Provide the [X, Y] coordinate of the cell's center where the given text is located.  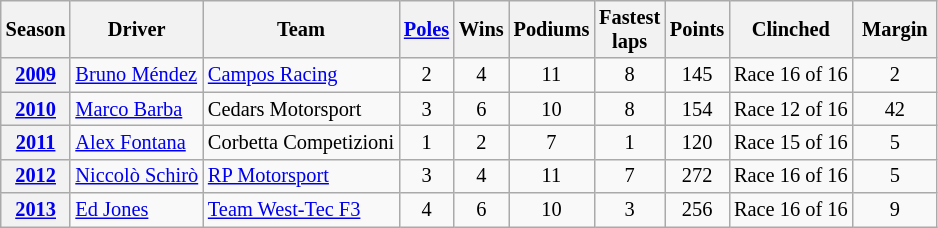
Points [697, 29]
2010 [36, 109]
Wins [482, 29]
Team [301, 29]
9 [896, 210]
Team West-Tec F3 [301, 210]
Season [36, 29]
Race 12 of 16 [790, 109]
Margin [896, 29]
154 [697, 109]
2011 [36, 142]
Race 15 of 16 [790, 142]
Fastest laps [630, 29]
Clinched [790, 29]
Campos Racing [301, 75]
Marco Barba [136, 109]
272 [697, 176]
2009 [36, 75]
120 [697, 142]
Driver [136, 29]
Ed Jones [136, 210]
Corbetta Competizioni [301, 142]
145 [697, 75]
Niccolò Schirò [136, 176]
2012 [36, 176]
Bruno Méndez [136, 75]
Alex Fontana [136, 142]
256 [697, 210]
Cedars Motorsport [301, 109]
Podiums [552, 29]
Poles [426, 29]
42 [896, 109]
RP Motorsport [301, 176]
2013 [36, 210]
